Find where the given text appears and provide that cell's center as (x, y) coordinate. 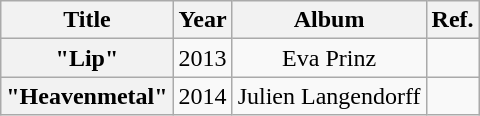
"Lip" (87, 58)
Year (202, 20)
"Heavenmetal" (87, 96)
Title (87, 20)
Ref. (452, 20)
2014 (202, 96)
Julien Langendorff (329, 96)
2013 (202, 58)
Album (329, 20)
Eva Prinz (329, 58)
